Identify which cell holds the provided text, then report its [X, Y] central coordinate. 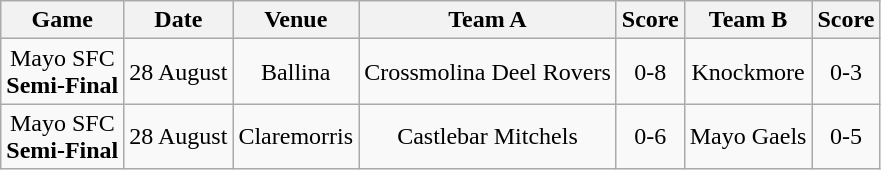
Knockmore [748, 72]
0-6 [650, 136]
Venue [296, 20]
Castlebar Mitchels [488, 136]
Ballina [296, 72]
Crossmolina Deel Rovers [488, 72]
0-3 [846, 72]
Team A [488, 20]
0-8 [650, 72]
Date [178, 20]
0-5 [846, 136]
Game [62, 20]
Claremorris [296, 136]
Mayo Gaels [748, 136]
Team B [748, 20]
